For the text-containing cell, return its midpoint in [x, y] coordinate format. 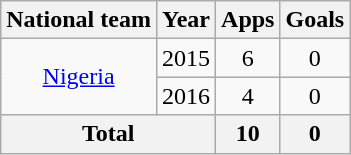
6 [248, 58]
Nigeria [79, 77]
2016 [186, 96]
Apps [248, 20]
10 [248, 134]
Total [108, 134]
National team [79, 20]
4 [248, 96]
Year [186, 20]
2015 [186, 58]
Goals [315, 20]
